Pinpoint the cell where the given text exists, returning its (X, Y) midpoint coordinate. 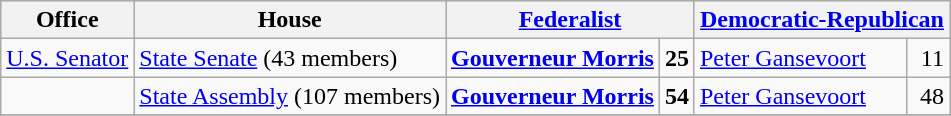
Federalist (570, 20)
U.S. Senator (68, 58)
Democratic-Republican (822, 20)
11 (928, 58)
25 (676, 58)
48 (928, 96)
State Senate (43 members) (290, 58)
House (290, 20)
Office (68, 20)
State Assembly (107 members) (290, 96)
54 (676, 96)
